Return the (X, Y) coordinate for the center point of the cell that contains the specified text.  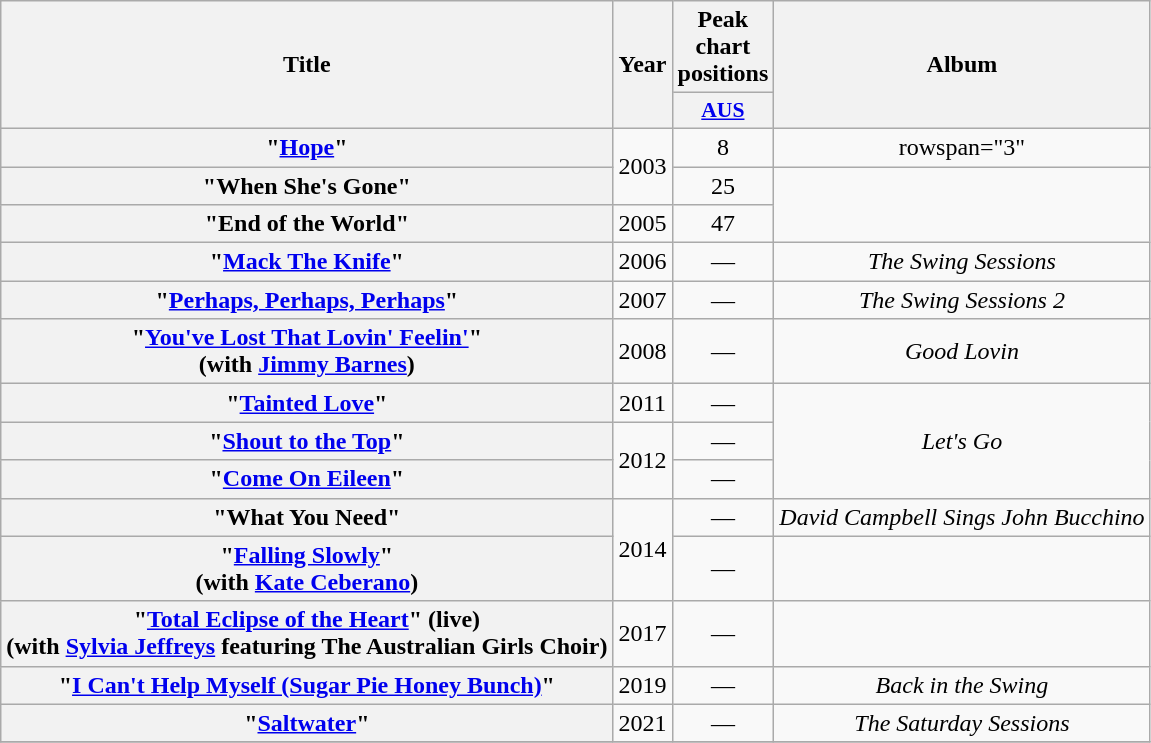
The Swing Sessions (962, 262)
2006 (642, 262)
"Hope" (307, 147)
"Mack The Knife" (307, 262)
2014 (642, 550)
2008 (642, 352)
Peak chart positions (723, 47)
"Tainted Love" (307, 403)
"When She's Gone" (307, 185)
AUS (723, 111)
2021 (642, 723)
David Campbell Sings John Bucchino (962, 517)
2011 (642, 403)
Good Lovin (962, 352)
"You've Lost That Lovin' Feelin'" (with Jimmy Barnes) (307, 352)
rowspan="3" (962, 147)
47 (723, 224)
2012 (642, 460)
2003 (642, 166)
2017 (642, 634)
"Total Eclipse of the Heart" (live) (with Sylvia Jeffreys featuring The Australian Girls Choir) (307, 634)
"Perhaps, Perhaps, Perhaps" (307, 300)
"Come On Eileen" (307, 479)
"Shout to the Top" (307, 441)
Album (962, 65)
The Swing Sessions 2 (962, 300)
Let's Go (962, 441)
2005 (642, 224)
Year (642, 65)
"I Can't Help Myself (Sugar Pie Honey Bunch)" (307, 685)
25 (723, 185)
"Saltwater" (307, 723)
8 (723, 147)
"End of the World" (307, 224)
"What You Need" (307, 517)
The Saturday Sessions (962, 723)
Back in the Swing (962, 685)
"Falling Slowly" (with Kate Ceberano) (307, 568)
Title (307, 65)
2007 (642, 300)
2019 (642, 685)
